Search for the cell housing the specified text and yield its [X, Y] center coordinate. 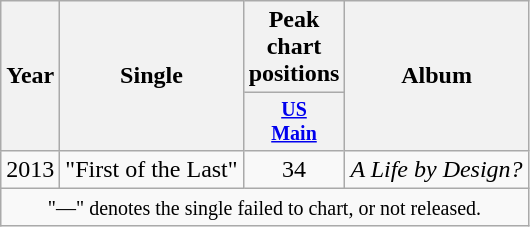
A Life by Design? [436, 169]
Peak chart positions [294, 47]
USMain [294, 122]
Single [152, 76]
34 [294, 169]
"—" denotes the single failed to chart, or not released. [264, 207]
Year [30, 76]
Album [436, 76]
2013 [30, 169]
"First of the Last" [152, 169]
